Scan for the cell matching the given text and deliver its (X, Y) coordinate at center. 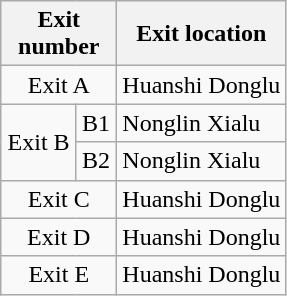
Exit C (59, 199)
Exit B (39, 142)
Exit E (59, 275)
Exit A (59, 85)
B2 (96, 161)
Exit D (59, 237)
Exit location (202, 34)
Exit number (59, 34)
B1 (96, 123)
